Return the (X, Y) coordinate for the center point of the cell that contains the specified text.  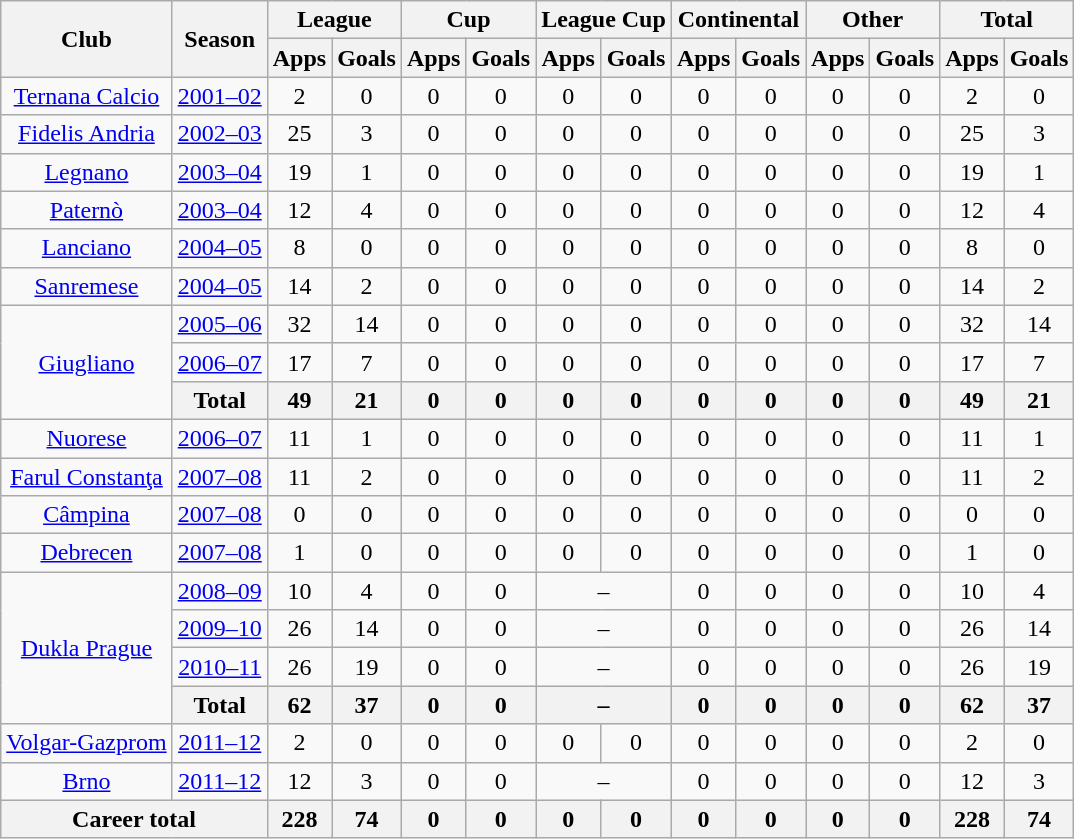
Farul Constanţa (86, 477)
Sanremese (86, 286)
League Cup (604, 20)
Fidelis Andria (86, 134)
Dukla Prague (86, 648)
Continental (738, 20)
Legnano (86, 172)
2001–02 (220, 96)
Nuorese (86, 438)
2010–11 (220, 667)
2009–10 (220, 629)
Club (86, 39)
Other (873, 20)
Giugliano (86, 362)
Ternana Calcio (86, 96)
Season (220, 39)
2002–03 (220, 134)
Lanciano (86, 248)
2008–09 (220, 591)
Volgar-Gazprom (86, 743)
Debrecen (86, 553)
Career total (134, 819)
Paternò (86, 210)
Brno (86, 781)
Cup (468, 20)
2005–06 (220, 324)
League (334, 20)
Câmpina (86, 515)
